Pinpoint the cell where the given text exists, returning its [x, y] midpoint coordinate. 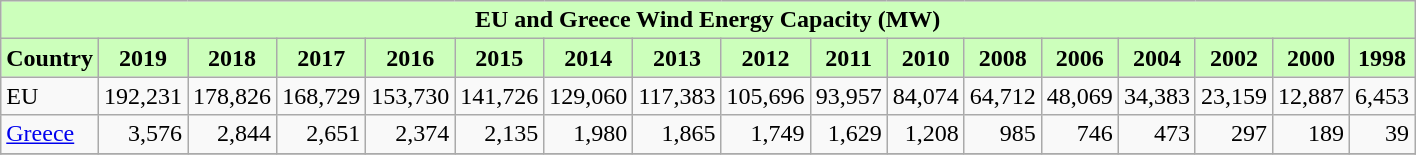
2006 [1080, 58]
3,576 [142, 134]
93,957 [848, 96]
473 [1156, 134]
23,159 [1234, 96]
EU [50, 96]
746 [1080, 134]
117,383 [677, 96]
129,060 [588, 96]
2017 [322, 58]
34,383 [1156, 96]
1,865 [677, 134]
2008 [1002, 58]
EU and Greece Wind Energy Capacity (MW) [708, 20]
2002 [1234, 58]
2011 [848, 58]
2,135 [500, 134]
2,844 [232, 134]
2015 [500, 58]
141,726 [500, 96]
2004 [1156, 58]
Greece [50, 134]
2019 [142, 58]
153,730 [410, 96]
985 [1002, 134]
1,208 [926, 134]
12,887 [1310, 96]
178,826 [232, 96]
2012 [766, 58]
297 [1234, 134]
1,980 [588, 134]
2016 [410, 58]
2018 [232, 58]
1998 [1382, 58]
168,729 [322, 96]
84,074 [926, 96]
Country [50, 58]
2,651 [322, 134]
105,696 [766, 96]
39 [1382, 134]
2010 [926, 58]
189 [1310, 134]
1,629 [848, 134]
2,374 [410, 134]
2000 [1310, 58]
6,453 [1382, 96]
48,069 [1080, 96]
1,749 [766, 134]
2014 [588, 58]
192,231 [142, 96]
64,712 [1002, 96]
2013 [677, 58]
